Detect which cell encompasses the target text, then output its [X, Y] center coordinate. 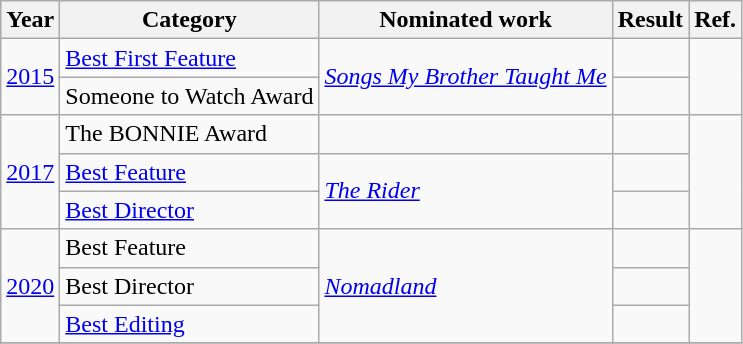
Year [30, 20]
Someone to Watch Award [190, 96]
Category [190, 20]
Best Editing [190, 324]
Ref. [716, 20]
2020 [30, 286]
Best First Feature [190, 58]
Nominated work [466, 20]
The BONNIE Award [190, 134]
Nomadland [466, 286]
The Rider [466, 191]
Result [650, 20]
Songs My Brother Taught Me [466, 77]
2015 [30, 77]
2017 [30, 172]
